Capture the cell that displays the provided text and extract its [x, y] central coordinate. 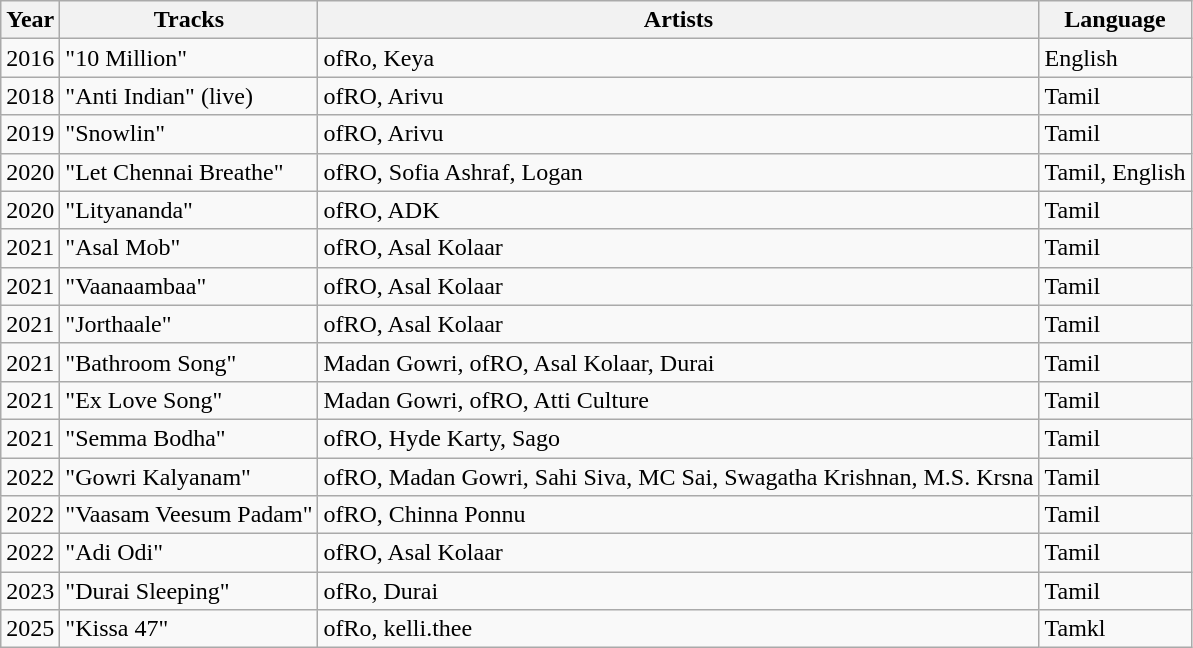
Tracks [189, 20]
2016 [30, 58]
"Vaasam Veesum Padam" [189, 515]
"Jorthaale" [189, 324]
ofRo, Keya [678, 58]
Language [1115, 20]
ofRO, Hyde Karty, Sago [678, 438]
"Let Chennai Breathe" [189, 172]
"Asal Mob" [189, 248]
"Adi Odi" [189, 553]
"Durai Sleeping" [189, 591]
"Snowlin" [189, 134]
ofRo, kelli.thee [678, 629]
"Lityananda" [189, 210]
"Ex Love Song" [189, 400]
"Bathroom Song" [189, 362]
"Gowri Kalyanam" [189, 477]
ofRO, ADK [678, 210]
Madan Gowri, ofRO, Asal Kolaar, Durai [678, 362]
"Anti Indian" (live) [189, 96]
"Kissa 47" [189, 629]
ofRo, Durai [678, 591]
"10 Million" [189, 58]
2023 [30, 591]
2018 [30, 96]
ofRO, Chinna Ponnu [678, 515]
Tamil, English [1115, 172]
Artists [678, 20]
Year [30, 20]
"Semma Bodha" [189, 438]
ofRO, Madan Gowri, Sahi Siva, MC Sai, Swagatha Krishnan, M.S. Krsna [678, 477]
ofRO, Sofia Ashraf, Logan [678, 172]
2019 [30, 134]
Tamkl [1115, 629]
English [1115, 58]
Madan Gowri, ofRO, Atti Culture [678, 400]
"Vaanaambaa" [189, 286]
2025 [30, 629]
